Locate the cell with the specified text and output its (x, y) center coordinate. 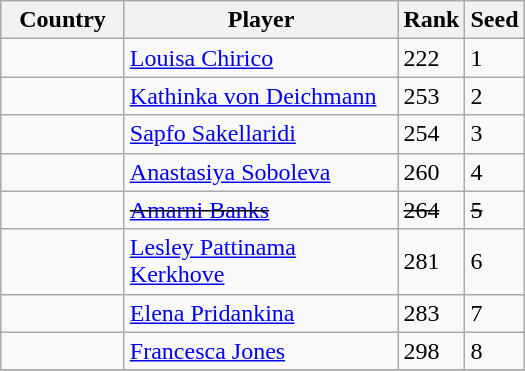
8 (494, 351)
283 (432, 313)
1 (494, 58)
260 (432, 172)
Elena Pridankina (261, 313)
6 (494, 262)
4 (494, 172)
Seed (494, 20)
Lesley Pattinama Kerkhove (261, 262)
Sapfo Sakellaridi (261, 134)
Anastasiya Soboleva (261, 172)
Player (261, 20)
222 (432, 58)
7 (494, 313)
Francesca Jones (261, 351)
5 (494, 210)
2 (494, 96)
Louisa Chirico (261, 58)
Kathinka von Deichmann (261, 96)
Country (63, 20)
264 (432, 210)
281 (432, 262)
3 (494, 134)
298 (432, 351)
254 (432, 134)
253 (432, 96)
Rank (432, 20)
Amarni Banks (261, 210)
